Scan for the cell matching the given text and deliver its (X, Y) coordinate at center. 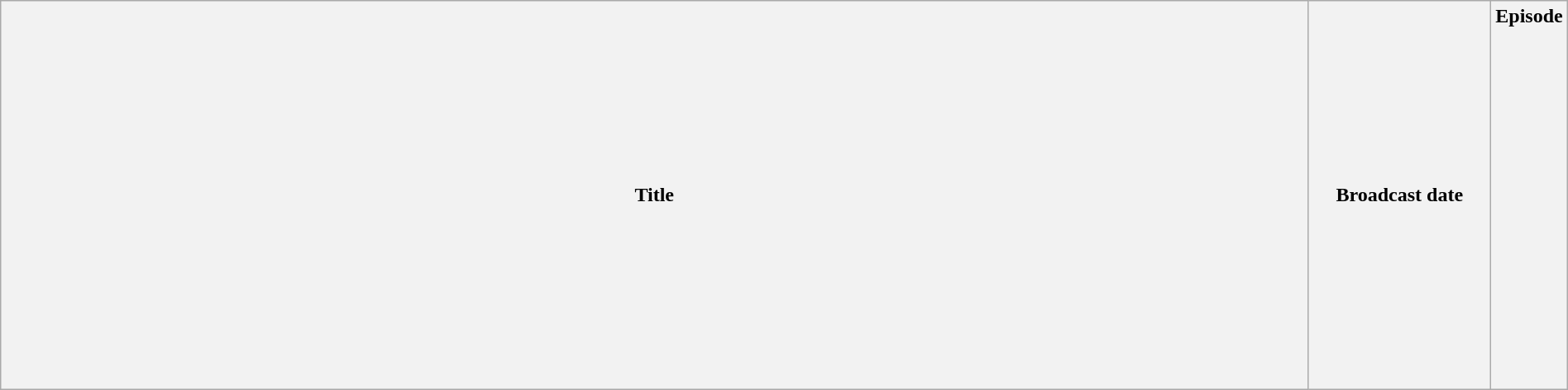
Broadcast date (1399, 195)
Title (655, 195)
Episode (1529, 195)
